Determine the (x, y) coordinate at the center of the cell enclosing the given text.  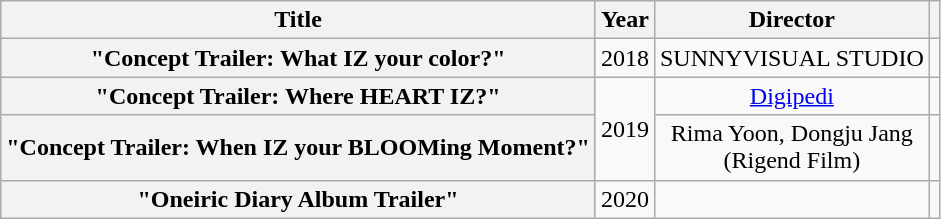
"Concept Trailer: What IZ your color?" (298, 58)
Digipedi (792, 96)
Rima Yoon, Dongju Jang (Rigend Film) (792, 148)
SUNNYVISUAL STUDIO (792, 58)
2018 (624, 58)
Title (298, 20)
Year (624, 20)
"Concept Trailer: When IZ your BLOOMing Moment?" (298, 148)
"Oneiric Diary Album Trailer" (298, 199)
2019 (624, 128)
Director (792, 20)
2020 (624, 199)
"Concept Trailer: Where HEART IZ?" (298, 96)
